Scan for the cell matching the given text and deliver its (x, y) coordinate at center. 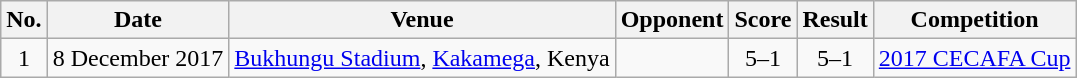
No. (24, 20)
Result (835, 20)
2017 CECAFA Cup (974, 58)
Venue (422, 20)
Date (138, 20)
8 December 2017 (138, 58)
1 (24, 58)
Score (763, 20)
Bukhungu Stadium, Kakamega, Kenya (422, 58)
Competition (974, 20)
Opponent (672, 20)
